Detect which cell encompasses the target text, then output its [x, y] center coordinate. 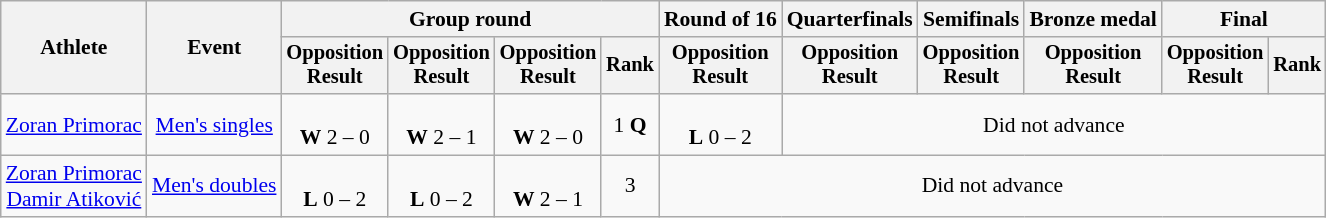
Group round [470, 19]
Semifinals [972, 19]
Final [1244, 19]
Men's doubles [214, 186]
Zoran Primorac [74, 124]
Quarterfinals [850, 19]
Round of 16 [720, 19]
3 [630, 186]
1 Q [630, 124]
Zoran PrimoracDamir Atiković [74, 186]
Event [214, 48]
Athlete [74, 48]
Bronze medal [1092, 19]
Men's singles [214, 124]
